Locate the cell with the specified text and output its [x, y] center coordinate. 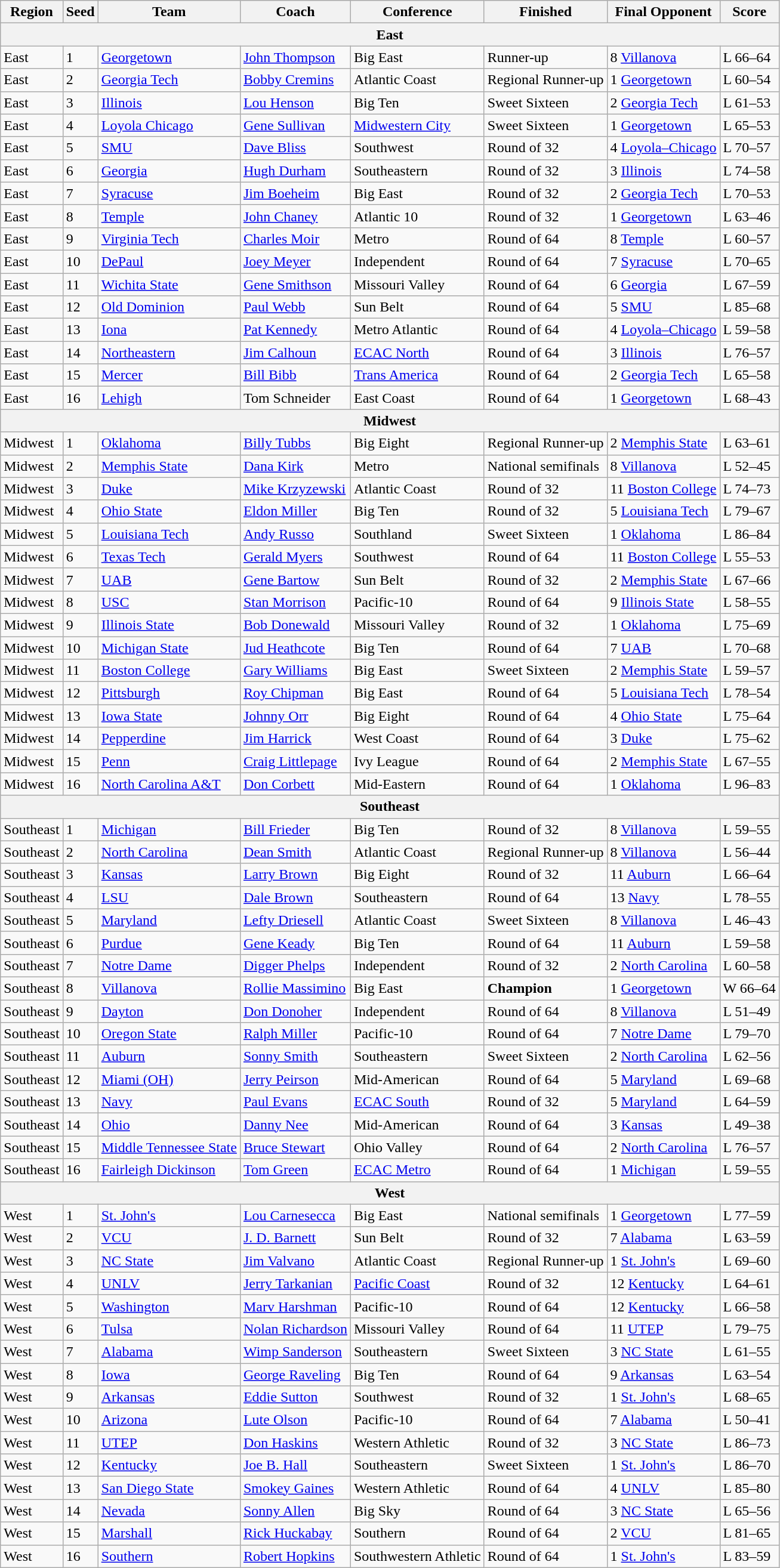
L 70–68 [750, 647]
Bill Frieder [295, 829]
Iowa State [169, 716]
Andy Russo [295, 534]
East Coast [417, 398]
L 65–56 [750, 1511]
Dayton [169, 1011]
NC State [169, 1261]
Sonny Allen [295, 1511]
L 74–58 [750, 171]
Sonny Smith [295, 1057]
W 66–64 [750, 988]
Southland [417, 534]
L 79–75 [750, 1329]
3 Duke [664, 739]
Don Corbett [295, 784]
L 51–49 [750, 1011]
L 60–54 [750, 80]
Nevada [169, 1511]
San Diego State [169, 1488]
Miami (OH) [169, 1079]
L 86–70 [750, 1465]
3 Kansas [664, 1125]
Lefty Driesell [295, 920]
9 Arkansas [664, 1374]
L 63–59 [750, 1238]
L 65–58 [750, 375]
Seed [80, 12]
L 58–55 [750, 602]
L 96–83 [750, 784]
9 Illinois State [664, 602]
West Coast [417, 739]
Washington [169, 1306]
L 69–68 [750, 1079]
Rick Huckabay [295, 1533]
DePaul [169, 261]
Joey Meyer [295, 261]
Virginia Tech [169, 239]
L 67–66 [750, 579]
Ralph Miller [295, 1034]
L 70–57 [750, 148]
Lute Olson [295, 1420]
ECAC Metro [417, 1170]
Pepperdine [169, 739]
Lou Henson [295, 103]
Temple [169, 216]
Eddie Sutton [295, 1397]
SMU [169, 148]
Midwestern City [417, 125]
7 Notre Dame [664, 1034]
UNLV [169, 1283]
Robert Hopkins [295, 1556]
Jim Harrick [295, 739]
Tom Schneider [295, 398]
L 86–73 [750, 1443]
Pacific Coast [417, 1283]
Eldon Miller [295, 511]
Texas Tech [169, 557]
LSU [169, 897]
Mercer [169, 375]
St. John's [169, 1215]
Bobby Cremins [295, 80]
Illinois State [169, 625]
Bob Donewald [295, 625]
Dale Brown [295, 897]
Jim Calhoun [295, 353]
Illinois [169, 103]
Champion [545, 988]
Duke [169, 489]
Michigan State [169, 647]
Stan Morrison [295, 602]
L 78–54 [750, 693]
L 64–59 [750, 1102]
Don Donoher [295, 1011]
Dave Bliss [295, 148]
11 UTEP [664, 1329]
Marv Harshman [295, 1306]
Wimp Sanderson [295, 1351]
Middle Tennessee State [169, 1147]
Ohio State [169, 511]
L 75–69 [750, 625]
L 61–55 [750, 1351]
ECAC South [417, 1102]
Marshall [169, 1533]
Jud Heathcote [295, 647]
Southwestern Athletic [417, 1556]
Coach [295, 12]
Charles Moir [295, 239]
Maryland [169, 920]
Nolan Richardson [295, 1329]
Mike Krzyzewski [295, 489]
Don Haskins [295, 1443]
L 61–53 [750, 103]
Georgia Tech [169, 80]
8 Temple [664, 239]
Oklahoma [169, 443]
USC [169, 602]
Georgia [169, 171]
Johnny Orr [295, 716]
Big Sky [417, 1511]
Smokey Gaines [295, 1488]
Jim Valvano [295, 1261]
Arizona [169, 1420]
L 70–53 [750, 193]
Jerry Tarkanian [295, 1283]
Tom Green [295, 1170]
VCU [169, 1238]
Navy [169, 1102]
Wichita State [169, 285]
Metro Atlantic [417, 330]
1 Michigan [664, 1170]
ECAC North [417, 353]
L 78–55 [750, 897]
L 55–53 [750, 557]
Pat Kennedy [295, 330]
Score [750, 12]
Tulsa [169, 1329]
L 67–55 [750, 761]
L 46–43 [750, 920]
L 50–41 [750, 1420]
L 63–54 [750, 1374]
John Thompson [295, 57]
L 86–84 [750, 534]
Georgetown [169, 57]
Arkansas [169, 1397]
UTEP [169, 1443]
L 68–43 [750, 398]
L 75–62 [750, 739]
Dean Smith [295, 852]
Oregon State [169, 1034]
Syracuse [169, 193]
2 VCU [664, 1533]
L 59–57 [750, 671]
Final Opponent [664, 12]
Dana Kirk [295, 466]
Ohio [169, 1125]
4 Ohio State [664, 716]
J. D. Barnett [295, 1238]
L 49–38 [750, 1125]
L 60–57 [750, 239]
L 70–65 [750, 261]
Joe B. Hall [295, 1465]
Team [169, 12]
Lehigh [169, 398]
Gene Keady [295, 943]
L 85–68 [750, 307]
4 UNLV [664, 1488]
Gerald Myers [295, 557]
5 SMU [664, 307]
7 Syracuse [664, 261]
L 62–56 [750, 1057]
7 UAB [664, 647]
L 64–61 [750, 1283]
Larry Brown [295, 875]
Michigan [169, 829]
6 Georgia [664, 285]
John Chaney [295, 216]
Jim Boeheim [295, 193]
Northeastern [169, 353]
L 81–65 [750, 1533]
Auburn [169, 1057]
Pittsburgh [169, 693]
L 68–65 [750, 1397]
L 74–73 [750, 489]
North Carolina A&T [169, 784]
Gene Smithson [295, 285]
L 79–70 [750, 1034]
Notre Dame [169, 965]
Runner-up [545, 57]
Memphis State [169, 466]
L 52–45 [750, 466]
L 79–67 [750, 511]
Villanova [169, 988]
Mid-Eastern [417, 784]
Gene Sullivan [295, 125]
Atlantic 10 [417, 216]
George Raveling [295, 1374]
Penn [169, 761]
Gary Williams [295, 671]
Hugh Durham [295, 171]
L 77–59 [750, 1215]
L 65–53 [750, 125]
Iona [169, 330]
L 56–44 [750, 852]
L 63–46 [750, 216]
Loyola Chicago [169, 125]
Alabama [169, 1351]
Kansas [169, 875]
Paul Evans [295, 1102]
Gene Bartow [295, 579]
13 Navy [664, 897]
Rollie Massimino [295, 988]
Paul Webb [295, 307]
Roy Chipman [295, 693]
Ivy League [417, 761]
Craig Littlepage [295, 761]
L 60–58 [750, 965]
UAB [169, 579]
L 69–60 [750, 1261]
Bill Bibb [295, 375]
Purdue [169, 943]
Finished [545, 12]
Kentucky [169, 1465]
Lou Carnesecca [295, 1215]
L 67–59 [750, 285]
Fairleigh Dickinson [169, 1170]
Old Dominion [169, 307]
L 83–59 [750, 1556]
Jerry Peirson [295, 1079]
Billy Tubbs [295, 443]
L 66–58 [750, 1306]
Boston College [169, 671]
L 75–64 [750, 716]
Trans America [417, 375]
Bruce Stewart [295, 1147]
Digger Phelps [295, 965]
Louisiana Tech [169, 534]
Ohio Valley [417, 1147]
Danny Nee [295, 1125]
Conference [417, 12]
L 63–61 [750, 443]
Iowa [169, 1374]
L 85–80 [750, 1488]
North Carolina [169, 852]
Region [32, 12]
